Determine the [X, Y] coordinate at the center of the cell enclosing the given text.  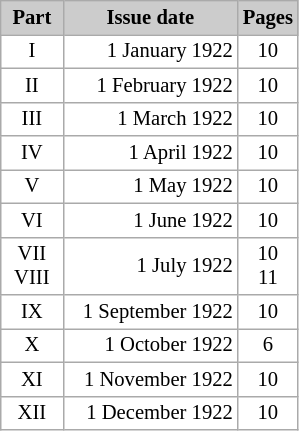
I [32, 51]
V [32, 186]
VIIVIII [32, 266]
IX [32, 311]
1 January 1922 [150, 51]
II [32, 85]
1 June 1922 [150, 220]
Part [32, 17]
6 [268, 345]
VI [32, 220]
1 September 1922 [150, 311]
1 March 1922 [150, 119]
1 October 1922 [150, 345]
III [32, 119]
Issue date [150, 17]
IV [32, 153]
1011 [268, 266]
Pages [268, 17]
1 July 1922 [150, 266]
X [32, 345]
XI [32, 379]
1 February 1922 [150, 85]
1 November 1922 [150, 379]
1 April 1922 [150, 153]
XII [32, 413]
1 May 1922 [150, 186]
1 December 1922 [150, 413]
